Provide the (X, Y) coordinate of the cell's center where the given text is located.  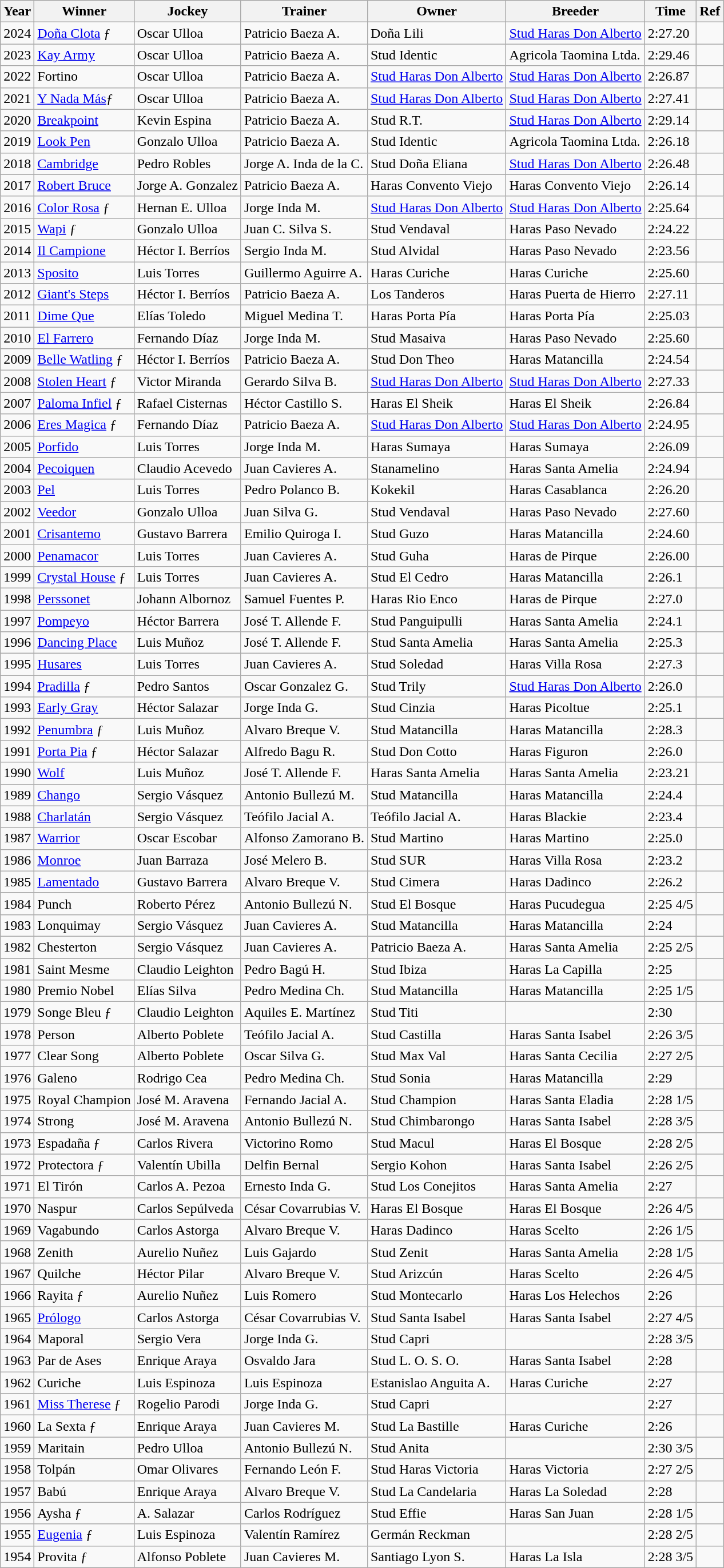
Giant's Steps (84, 295)
Fernando León F. (304, 1470)
Husares (84, 664)
1985 (17, 882)
1995 (17, 664)
2:29.46 (670, 55)
2003 (17, 490)
Dancing Place (84, 643)
2014 (17, 250)
Babú (84, 1491)
2:27 4/5 (670, 1317)
Stud Cinzia (436, 708)
Claudio Acevedo (188, 468)
Haras Rio Enco (436, 599)
Premio Nobel (84, 991)
Ernesto Inda G. (304, 1187)
Il Campione (84, 250)
1977 (17, 1056)
1991 (17, 751)
Fernando Jacial A. (304, 1100)
Luis Romero (304, 1295)
2:30 3/5 (670, 1448)
Stud SUR (436, 860)
Y Nada Másƒ (84, 98)
Jorge A. Inda de la C. (304, 164)
2:27.0 (670, 599)
2011 (17, 316)
Valentín Ubilla (188, 1165)
Haras La Isla (575, 1557)
2:23.4 (670, 817)
1998 (17, 599)
Elías Toledo (188, 316)
Doña Lili (436, 33)
2:25 4/5 (670, 904)
Royal Champion (84, 1100)
Haras Santa Eladia (575, 1100)
Haras Martino (575, 838)
1978 (17, 1034)
Zenith (84, 1252)
Stud La Candelaria (436, 1491)
Stud Guzo (436, 534)
2:25.3 (670, 643)
El Farrero (84, 338)
1982 (17, 947)
1962 (17, 1383)
Antonio Bullezú M. (304, 795)
Oscar Silva G. (304, 1056)
2005 (17, 447)
1970 (17, 1208)
Protectora ƒ (84, 1165)
1964 (17, 1339)
2:27.41 (670, 98)
Samuel Fuentes P. (304, 599)
Eugenia ƒ (84, 1535)
2017 (17, 185)
Pompeyo (84, 620)
Rayita ƒ (84, 1295)
Doña Clota ƒ (84, 33)
Guillermo Aguirre A. (304, 273)
1975 (17, 1100)
Stud Alvidal (436, 250)
2:26.20 (670, 490)
1994 (17, 686)
Haras Santa Cecilia (575, 1056)
Par de Ases (84, 1361)
2:27.11 (670, 295)
Héctor Pilar (188, 1273)
2:26.48 (670, 164)
Kokekil (436, 490)
1993 (17, 708)
Provita ƒ (84, 1557)
Maporal (84, 1339)
1986 (17, 860)
2:24.1 (670, 620)
Carlos Rodríguez (304, 1513)
Johann Albornoz (188, 599)
2:26 2/5 (670, 1165)
Stud Soledad (436, 664)
Porta Pia ƒ (84, 751)
2:26.14 (670, 185)
Ref (710, 11)
Carlos Sepúlveda (188, 1208)
2006 (17, 425)
El Tirón (84, 1187)
2:30 (670, 1013)
Winner (84, 11)
2:26 1/5 (670, 1230)
Haras Puerta de Hierro (575, 295)
1997 (17, 620)
Monroe (84, 860)
1987 (17, 838)
2:25 (670, 969)
Haras Figuron (575, 751)
Early Gray (84, 708)
Eres Magica ƒ (84, 425)
Carlos Rivera (188, 1143)
Stud Santa Amelia (436, 643)
2021 (17, 98)
Stolen Heart ƒ (84, 381)
2023 (17, 55)
Pedro Bagú H. (304, 969)
Stud Martino (436, 838)
2:23.2 (670, 860)
Penumbra ƒ (84, 730)
2019 (17, 142)
Omar Olivares (188, 1470)
2:25.64 (670, 207)
Warrior (84, 838)
Luis Gajardo (304, 1252)
Haras San Juan (575, 1513)
Stud Ibiza (436, 969)
Sergio Kohon (436, 1165)
2:24.54 (670, 360)
Jockey (188, 11)
Stud Effie (436, 1513)
Breakpoint (84, 120)
2013 (17, 273)
Belle Watling ƒ (84, 360)
2020 (17, 120)
Pel (84, 490)
1966 (17, 1295)
Pradilla ƒ (84, 686)
1958 (17, 1470)
1956 (17, 1513)
Kay Army (84, 55)
2:27.60 (670, 512)
Sergio Inda M. (304, 250)
Germán Reckman (436, 1535)
2:24 (670, 925)
Prólogo (84, 1317)
Person (84, 1034)
2:24.95 (670, 425)
2024 (17, 33)
Juan C. Silva S. (304, 229)
Miguel Medina T. (304, 316)
Pedro Ulloa (188, 1448)
1967 (17, 1273)
Stud L. O. S. O. (436, 1361)
1954 (17, 1557)
2018 (17, 164)
Alfonso Poblete (188, 1557)
2:26.1 (670, 577)
Pecoiquen (84, 468)
Stud Don Cotto (436, 751)
Chango (84, 795)
Clear Song (84, 1056)
Sposito (84, 273)
Charlatán (84, 817)
Santiago Lyon S. (436, 1557)
1984 (17, 904)
Los Tanderos (436, 295)
1971 (17, 1187)
Veedor (84, 512)
2001 (17, 534)
2:27.33 (670, 381)
Haras Los Helechos (575, 1295)
Songe Bleu ƒ (84, 1013)
Oscar Escobar (188, 838)
Jorge A. Gonzalez (188, 185)
Stud El Bosque (436, 904)
2015 (17, 229)
2:25.1 (670, 708)
2007 (17, 403)
Chesterton (84, 947)
Owner (436, 11)
2:26.87 (670, 77)
2:26.09 (670, 447)
2:26 3/5 (670, 1034)
Stud Los Conejitos (436, 1187)
Haras La Soledad (575, 1491)
2008 (17, 381)
Elías Silva (188, 991)
Estanislao Anguita A. (436, 1383)
Stud Sonia (436, 1078)
1972 (17, 1165)
1976 (17, 1078)
Saint Mesme (84, 969)
Stud Haras Victoria (436, 1470)
Hernan E. Ulloa (188, 207)
2:24.60 (670, 534)
1992 (17, 730)
Stud Champion (436, 1100)
Lonquimay (84, 925)
Oscar Gonzalez G. (304, 686)
Stud Arizcún (436, 1273)
Rogelio Parodi (188, 1404)
José Melero B. (304, 860)
1988 (17, 817)
Robert Bruce (84, 185)
Stud Cimera (436, 882)
1961 (17, 1404)
Stud Doña Eliana (436, 164)
Stud R.T. (436, 120)
Pedro Robles (188, 164)
Espadaña ƒ (84, 1143)
Curiche (84, 1383)
2009 (17, 360)
1981 (17, 969)
Pedro Santos (188, 686)
Stud La Bastille (436, 1426)
Stud Trily (436, 686)
Aquiles E. Martínez (304, 1013)
Naspur (84, 1208)
2:28.3 (670, 730)
2002 (17, 512)
Porfido (84, 447)
2:29 (670, 1078)
Wolf (84, 773)
2004 (17, 468)
1999 (17, 577)
2:29.14 (670, 120)
Pedro Polanco B. (304, 490)
Trainer (304, 11)
Stud El Cedro (436, 577)
Stud Titi (436, 1013)
2012 (17, 295)
Strong (84, 1121)
1963 (17, 1361)
Stud Anita (436, 1448)
Stud Santa Isabel (436, 1317)
Stud Guha (436, 555)
A. Salazar (188, 1513)
Rafael Cisternas (188, 403)
2:25.03 (670, 316)
Maritain (84, 1448)
2:24.22 (670, 229)
1960 (17, 1426)
Punch (84, 904)
2:26.2 (670, 882)
Kevin Espina (188, 120)
Stud Don Theo (436, 360)
Look Pen (84, 142)
Alfonso Zamorano B. (304, 838)
1965 (17, 1317)
2:26.84 (670, 403)
1973 (17, 1143)
Gerardo Silva B. (304, 381)
Emilio Quiroga I. (304, 534)
1957 (17, 1491)
Rodrigo Cea (188, 1078)
Osvaldo Jara (304, 1361)
Crisantemo (84, 534)
1969 (17, 1230)
Fortino (84, 77)
Delfin Bernal (304, 1165)
Miss Therese ƒ (84, 1404)
Stud Chimbarongo (436, 1121)
Alfredo Bagu R. (304, 751)
Victorino Romo (304, 1143)
Stud Masaiva (436, 338)
Tolpán (84, 1470)
Stud Macul (436, 1143)
Roberto Pérez (188, 904)
Year (17, 11)
2022 (17, 77)
Quilche (84, 1273)
Color Rosa ƒ (84, 207)
1980 (17, 991)
2:26.18 (670, 142)
Haras Picoltue (575, 708)
Stud Montecarlo (436, 1295)
Lamentado (84, 882)
Galeno (84, 1078)
Cambridge (84, 164)
2:25.0 (670, 838)
2:27.20 (670, 33)
Juan Barraza (188, 860)
2010 (17, 338)
Vagabundo (84, 1230)
1979 (17, 1013)
Juan Silva G. (304, 512)
Wapi ƒ (84, 229)
La Sexta ƒ (84, 1426)
1974 (17, 1121)
2:26.00 (670, 555)
Stud Zenit (436, 1252)
1955 (17, 1535)
Time (670, 11)
2:27.3 (670, 664)
Breeder (575, 11)
Stud Castilla (436, 1034)
Dime Que (84, 316)
Penamacor (84, 555)
Héctor Barrera (188, 620)
Haras Blackie (575, 817)
2:23.56 (670, 250)
Héctor Castillo S. (304, 403)
1996 (17, 643)
Stud Max Val (436, 1056)
1990 (17, 773)
Crystal House ƒ (84, 577)
Sergio Vera (188, 1339)
Haras Victoria (575, 1470)
Stud Panguipulli (436, 620)
1989 (17, 795)
1968 (17, 1252)
Aysha ƒ (84, 1513)
Paloma Infiel ƒ (84, 403)
Valentín Ramírez (304, 1535)
Perssonet (84, 599)
2:24.4 (670, 795)
2:24.94 (670, 468)
2:25 2/5 (670, 947)
2000 (17, 555)
Haras Pucudegua (575, 904)
Haras Casablanca (575, 490)
Carlos A. Pezoa (188, 1187)
2016 (17, 207)
Stanamelino (436, 468)
1959 (17, 1448)
Victor Miranda (188, 381)
1983 (17, 925)
2:25 1/5 (670, 991)
Haras La Capilla (575, 969)
2:23.21 (670, 773)
